Provide the [x, y] coordinate of the cell's center where the given text is located.  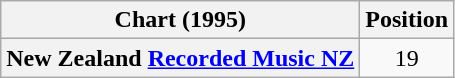
Chart (1995) [180, 20]
New Zealand Recorded Music NZ [180, 58]
19 [407, 58]
Position [407, 20]
